Detect which cell encompasses the target text, then output its (X, Y) center coordinate. 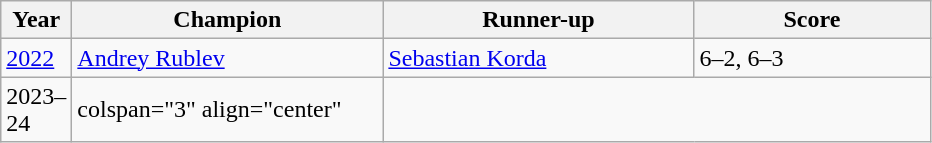
Sebastian Korda (538, 58)
Score (812, 20)
2023–24 (36, 110)
colspan="3" align="center" (228, 110)
Champion (228, 20)
6–2, 6–3 (812, 58)
2022 (36, 58)
Runner-up (538, 20)
Andrey Rublev (228, 58)
Year (36, 20)
